Detect which cell encompasses the target text, then output its [x, y] center coordinate. 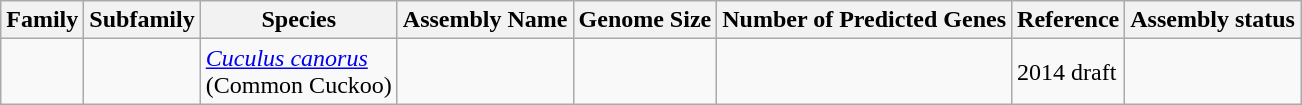
Species [298, 20]
Number of Predicted Genes [864, 20]
Genome Size [645, 20]
Assembly Name [485, 20]
Family [42, 20]
Subfamily [142, 20]
2014 draft [1068, 72]
Assembly status [1213, 20]
Cuculus canorus(Common Cuckoo) [298, 72]
Reference [1068, 20]
